From the cell containing the given text, extract its center point as (x, y) coordinate. 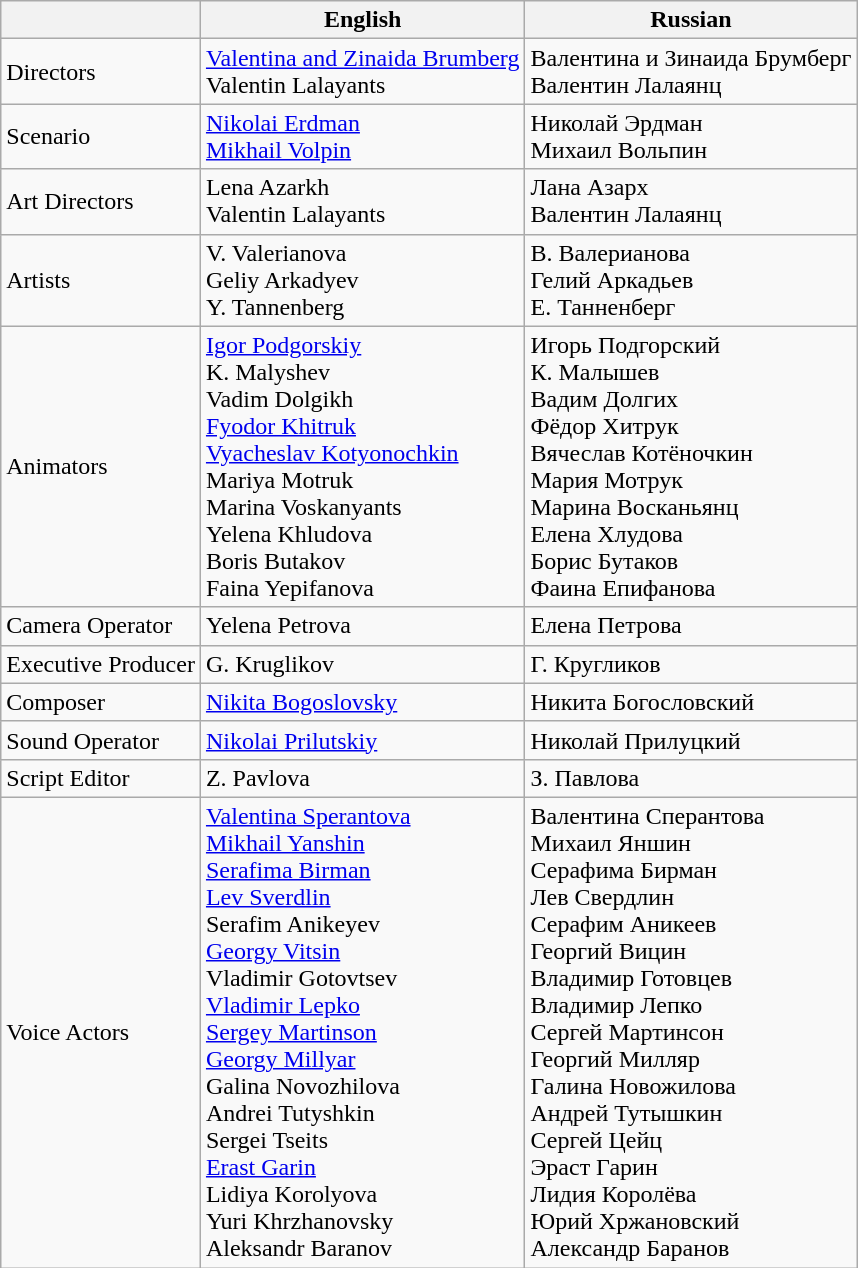
Lena AzarkhValentin Lalayants (362, 202)
Composer (101, 702)
Russian (691, 20)
Г. Кругликов (691, 664)
Sound Operator (101, 740)
Artists (101, 280)
V. ValerianovaGeliy ArkadyevY. Tannenberg (362, 280)
Voice Actors (101, 1032)
Scenario (101, 136)
Script Editor (101, 778)
Yelena Petrova (362, 626)
Camera Operator (101, 626)
Nikita Bogoslovsky (362, 702)
Николай ЭрдманМихаил Вольпин (691, 136)
Никита Богословский (691, 702)
Игорь ПодгорскийК. МалышевВадим ДолгихФёдор ХитрукВячеслав КотёночкинМария МотрукМарина ВосканьянцЕлена ХлудоваБорис БутаковФаина Епифанова (691, 466)
Animators (101, 466)
Лана АзархВалентин Лалаянц (691, 202)
English (362, 20)
Z. Pavlova (362, 778)
Valentina and Zinaida BrumbergValentin Lalayants (362, 72)
Directors (101, 72)
Executive Producer (101, 664)
З. Павлова (691, 778)
Nikolai ErdmanMikhail Volpin (362, 136)
Николай Прилуцкий (691, 740)
Елена Петрова (691, 626)
Art Directors (101, 202)
G. Kruglikov (362, 664)
В. ВалериановаГелий АркадьевЕ. Танненберг (691, 280)
Валентина и Зинаида БрумбергВалентин Лалаянц (691, 72)
Nikolai Prilutskiy (362, 740)
